Detect which cell encompasses the target text, then output its (x, y) center coordinate. 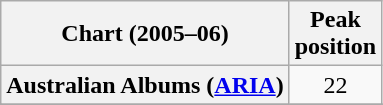
Chart (2005–06) (145, 34)
Australian Albums (ARIA) (145, 85)
22 (335, 85)
Peakposition (335, 34)
